Provide the [x, y] coordinate of the cell's center where the given text is located.  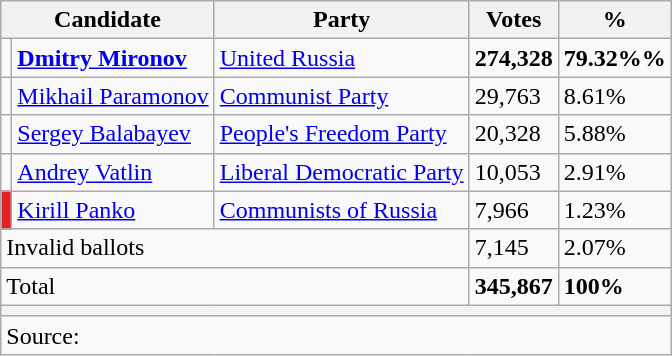
Sergey Balabayev [113, 134]
Liberal Democratic Party [342, 172]
Votes [514, 20]
29,763 [514, 96]
Communist Party [342, 96]
People's Freedom Party [342, 134]
Mikhail Paramonov [113, 96]
Source: [336, 335]
Candidate [108, 20]
Dmitry Mironov [113, 58]
100% [614, 286]
7,145 [514, 248]
20,328 [514, 134]
United Russia [342, 58]
345,867 [514, 286]
Communists of Russia [342, 210]
Andrey Vatlin [113, 172]
8.61% [614, 96]
Invalid ballots [235, 248]
5.88% [614, 134]
7,966 [514, 210]
10,053 [514, 172]
2.91% [614, 172]
1.23% [614, 210]
274,328 [514, 58]
Kirill Panko [113, 210]
79.32%% [614, 58]
% [614, 20]
Total [235, 286]
Party [342, 20]
2.07% [614, 248]
